Determine the [x, y] coordinate at the center of the cell enclosing the given text.  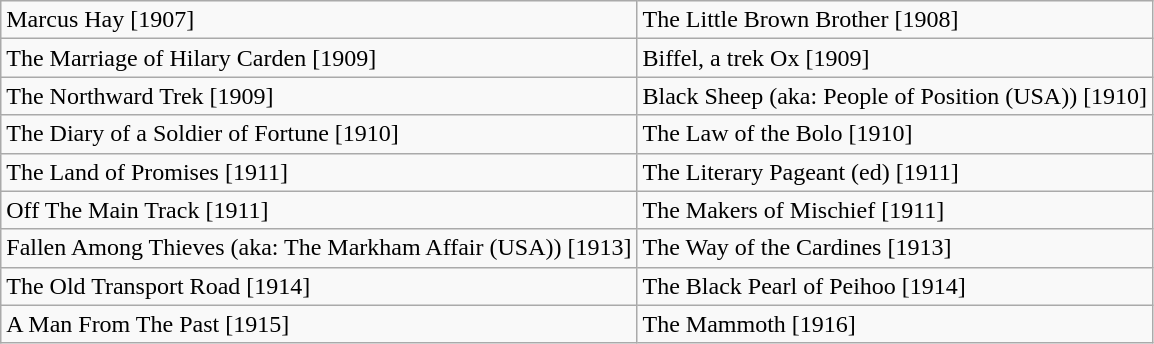
Biffel, a trek Ox [1909] [895, 58]
The Mammoth [1916] [895, 324]
The Literary Pageant (ed) [1911] [895, 172]
The Law of the Bolo [1910] [895, 134]
The Little Brown Brother [1908] [895, 20]
The Makers of Mischief [1911] [895, 210]
The Old Transport Road [1914] [319, 286]
A Man From The Past [1915] [319, 324]
Marcus Hay [1907] [319, 20]
Fallen Among Thieves (aka: The Markham Affair (USA)) [1913] [319, 248]
The Northward Trek [1909] [319, 96]
The Diary of a Soldier of Fortune [1910] [319, 134]
The Way of the Cardines [1913] [895, 248]
The Black Pearl of Peihoo [1914] [895, 286]
The Land of Promises [1911] [319, 172]
Off The Main Track [1911] [319, 210]
The Marriage of Hilary Carden [1909] [319, 58]
Black Sheep (aka: People of Position (USA)) [1910] [895, 96]
